Locate the cell with the specified text and output its (X, Y) center coordinate. 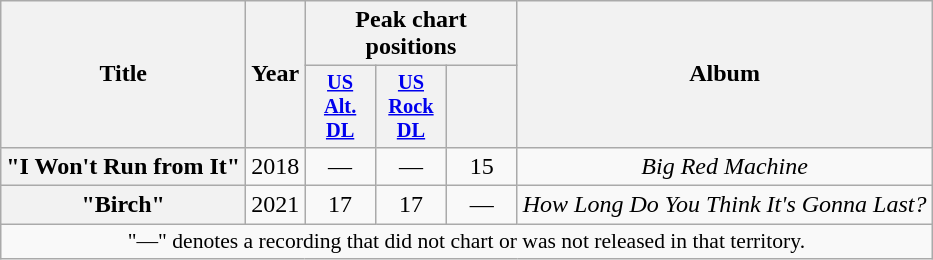
Album (724, 74)
2018 (276, 166)
How Long Do You Think It's Gonna Last? (724, 205)
"Birch" (124, 205)
2021 (276, 205)
15 (482, 166)
"—" denotes a recording that did not chart or was not released in that territory. (466, 242)
USAlt.DL (340, 107)
"I Won't Run from It" (124, 166)
Peak chart positions (412, 34)
USRockDL (412, 107)
Year (276, 74)
Big Red Machine (724, 166)
Title (124, 74)
